Return the [x, y] coordinate for the center point of the cell that contains the specified text.  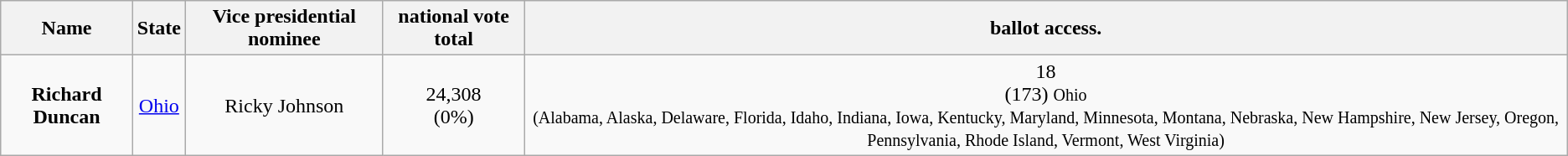
Ohio [159, 106]
24,308(0%) [454, 106]
Richard Duncan [67, 106]
State [159, 29]
Name [67, 29]
Ricky Johnson [284, 106]
national vote total [454, 29]
ballot access. [1045, 29]
Vice presidential nominee [284, 29]
